Provide the (x, y) coordinate of the cell's center where the given text is located.  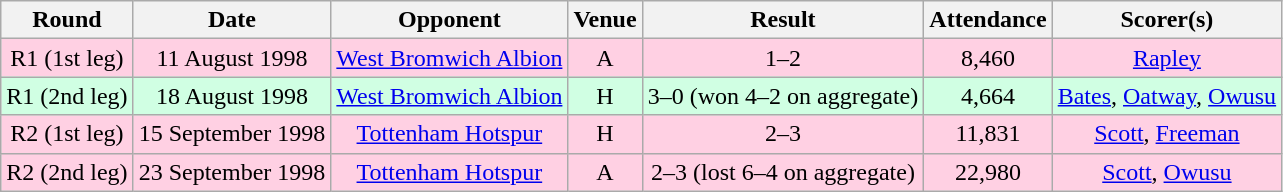
R1 (2nd leg) (67, 96)
Venue (605, 20)
8,460 (988, 58)
23 September 1998 (232, 172)
R2 (1st leg) (67, 134)
R2 (2nd leg) (67, 172)
Round (67, 20)
2–3 (783, 134)
15 September 1998 (232, 134)
Result (783, 20)
11 August 1998 (232, 58)
Scorer(s) (1166, 20)
Scott, Owusu (1166, 172)
3–0 (won 4–2 on aggregate) (783, 96)
4,664 (988, 96)
Bates, Oatway, Owusu (1166, 96)
Opponent (450, 20)
Rapley (1166, 58)
11,831 (988, 134)
18 August 1998 (232, 96)
1–2 (783, 58)
Attendance (988, 20)
22,980 (988, 172)
R1 (1st leg) (67, 58)
Date (232, 20)
2–3 (lost 6–4 on aggregate) (783, 172)
Scott, Freeman (1166, 134)
